Detect which cell encompasses the target text, then output its (X, Y) center coordinate. 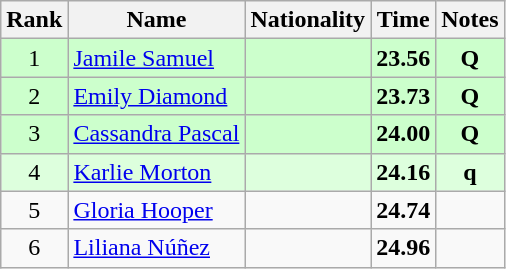
3 (34, 134)
1 (34, 58)
q (470, 172)
Emily Diamond (156, 96)
24.00 (404, 134)
24.96 (404, 248)
Jamile Samuel (156, 58)
4 (34, 172)
24.16 (404, 172)
6 (34, 248)
Notes (470, 20)
Name (156, 20)
Time (404, 20)
Liliana Núñez (156, 248)
5 (34, 210)
Gloria Hooper (156, 210)
2 (34, 96)
23.73 (404, 96)
Cassandra Pascal (156, 134)
Karlie Morton (156, 172)
24.74 (404, 210)
Rank (34, 20)
Nationality (308, 20)
23.56 (404, 58)
